Determine the [X, Y] coordinate at the center of the cell enclosing the given text.  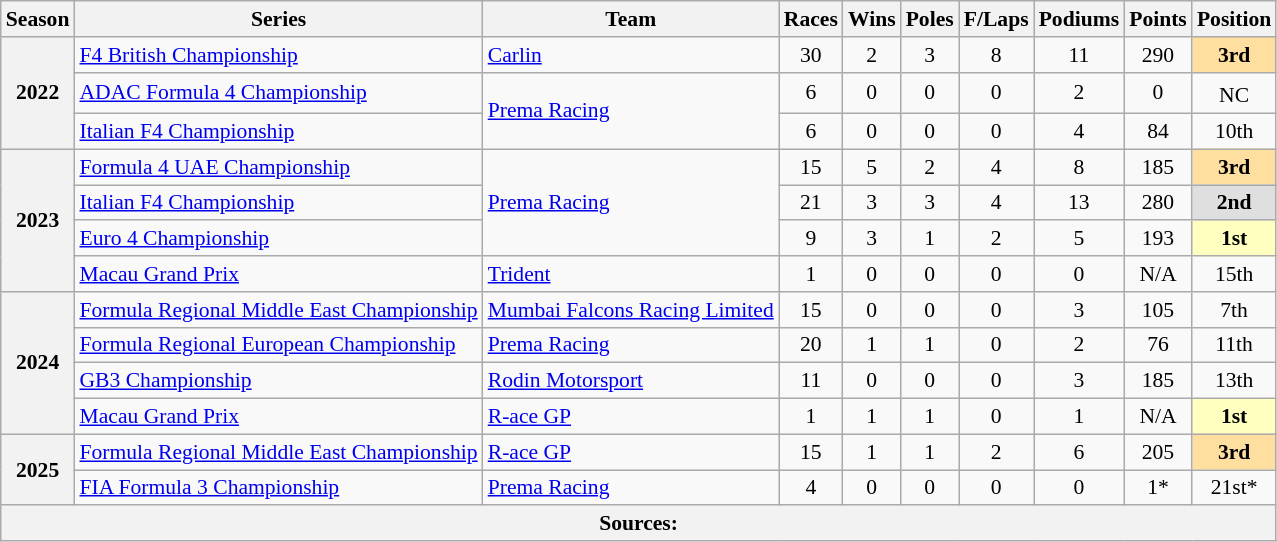
2023 [38, 220]
Poles [930, 19]
Position [1234, 19]
Formula 4 UAE Championship [278, 167]
NC [1234, 92]
15th [1234, 274]
13 [1080, 203]
F/Laps [996, 19]
13th [1234, 381]
Series [278, 19]
105 [1158, 310]
Rodin Motorsport [631, 381]
Sources: [639, 524]
FIA Formula 3 Championship [278, 488]
Races [811, 19]
205 [1158, 452]
F4 British Championship [278, 55]
10th [1234, 132]
1* [1158, 488]
Mumbai Falcons Racing Limited [631, 310]
Podiums [1080, 19]
290 [1158, 55]
Trident [631, 274]
9 [811, 239]
Formula Regional European Championship [278, 345]
2022 [38, 94]
30 [811, 55]
ADAC Formula 4 Championship [278, 92]
11th [1234, 345]
Team [631, 19]
193 [1158, 239]
2025 [38, 470]
20 [811, 345]
Season [38, 19]
21 [811, 203]
76 [1158, 345]
Euro 4 Championship [278, 239]
7th [1234, 310]
Carlin [631, 55]
Wins [872, 19]
84 [1158, 132]
Points [1158, 19]
21st* [1234, 488]
2024 [38, 363]
280 [1158, 203]
2nd [1234, 203]
GB3 Championship [278, 381]
